Detect which cell encompasses the target text, then output its (X, Y) center coordinate. 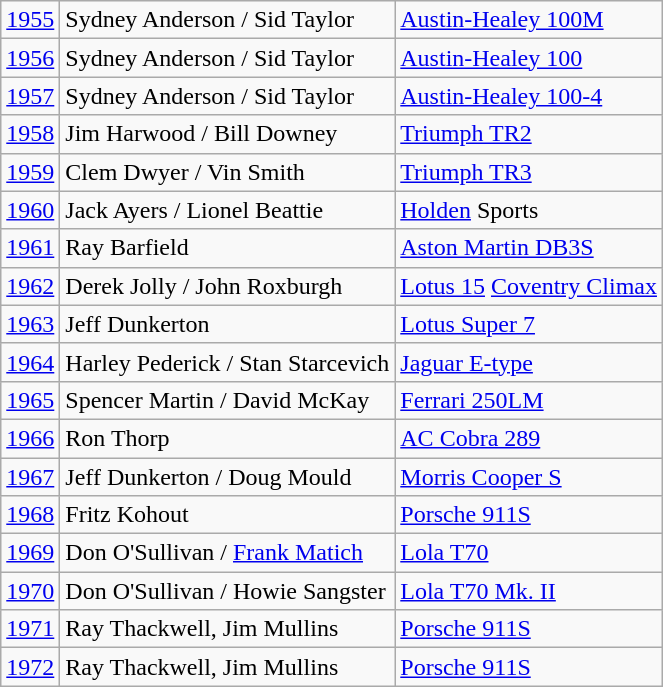
Austin-Healey 100-4 (529, 96)
Ron Thorp (228, 438)
1957 (30, 96)
Jeff Dunkerton (228, 324)
Don O'Sullivan / Howie Sangster (228, 591)
Clem Dwyer / Vin Smith (228, 172)
Austin-Healey 100 (529, 58)
Ferrari 250LM (529, 400)
1956 (30, 58)
1959 (30, 172)
1963 (30, 324)
Holden Sports (529, 210)
Lotus 15 Coventry Climax (529, 286)
Triumph TR2 (529, 134)
1955 (30, 20)
1967 (30, 477)
1958 (30, 134)
Jeff Dunkerton / Doug Mould (228, 477)
1969 (30, 553)
Harley Pederick / Stan Starcevich (228, 362)
1965 (30, 400)
Fritz Kohout (228, 515)
1968 (30, 515)
Lola T70 Mk. II (529, 591)
1970 (30, 591)
Jim Harwood / Bill Downey (228, 134)
Aston Martin DB3S (529, 248)
Lola T70 (529, 553)
1972 (30, 667)
Austin-Healey 100M (529, 20)
1964 (30, 362)
Don O'Sullivan / Frank Matich (228, 553)
1961 (30, 248)
Triumph TR3 (529, 172)
1960 (30, 210)
Ray Barfield (228, 248)
Derek Jolly / John Roxburgh (228, 286)
1971 (30, 629)
Morris Cooper S (529, 477)
Jaguar E-type (529, 362)
Lotus Super 7 (529, 324)
AC Cobra 289 (529, 438)
Spencer Martin / David McKay (228, 400)
1962 (30, 286)
Jack Ayers / Lionel Beattie (228, 210)
1966 (30, 438)
